Provide the (x, y) coordinate of the cell's center where the given text is located.  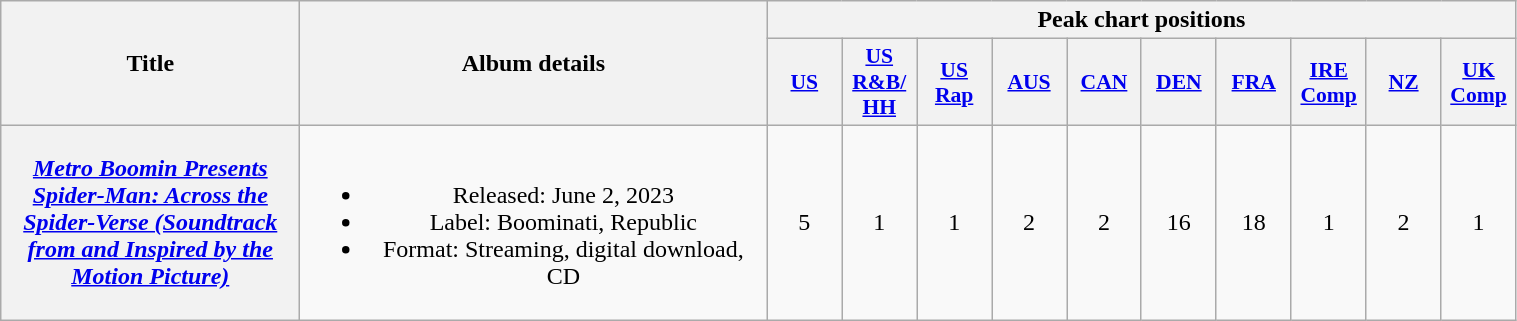
Metro Boomin Presents Spider-Man: Across the Spider-Verse (Soundtrack from and Inspired by the Motion Picture) (150, 222)
NZ (1404, 82)
CAN (1104, 82)
16 (1178, 222)
18 (1254, 222)
Released: June 2, 2023Label: Boominati, RepublicFormat: Streaming, digital download, CD (534, 222)
5 (804, 222)
DEN (1178, 82)
Album details (534, 64)
IREComp (1328, 82)
Peak chart positions (1142, 20)
Title (150, 64)
AUS (1030, 82)
US (804, 82)
USR&B/HH (880, 82)
UKComp (1478, 82)
FRA (1254, 82)
US Rap (954, 82)
